From the cell containing the given text, extract its center point as (x, y) coordinate. 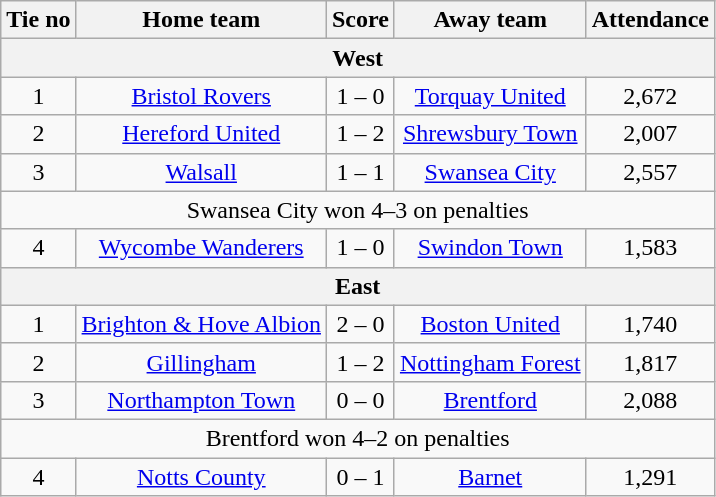
Boston United (490, 324)
Nottingham Forest (490, 362)
Brighton & Hove Albion (201, 324)
Swindon Town (490, 248)
Brentford won 4–2 on penalties (358, 438)
Swansea City won 4–3 on penalties (358, 210)
Shrewsbury Town (490, 134)
2,007 (650, 134)
2,672 (650, 96)
Away team (490, 20)
Score (360, 20)
West (358, 58)
Barnet (490, 477)
2 – 0 (360, 324)
1,817 (650, 362)
Attendance (650, 20)
Northampton Town (201, 400)
1,740 (650, 324)
Bristol Rovers (201, 96)
2,557 (650, 172)
Notts County (201, 477)
Gillingham (201, 362)
1,583 (650, 248)
Tie no (38, 20)
1 – 1 (360, 172)
0 – 1 (360, 477)
Wycombe Wanderers (201, 248)
Home team (201, 20)
Hereford United (201, 134)
Swansea City (490, 172)
1,291 (650, 477)
Brentford (490, 400)
0 – 0 (360, 400)
East (358, 286)
Walsall (201, 172)
Torquay United (490, 96)
2,088 (650, 400)
